Return [X, Y] of the center of cell containing provided text 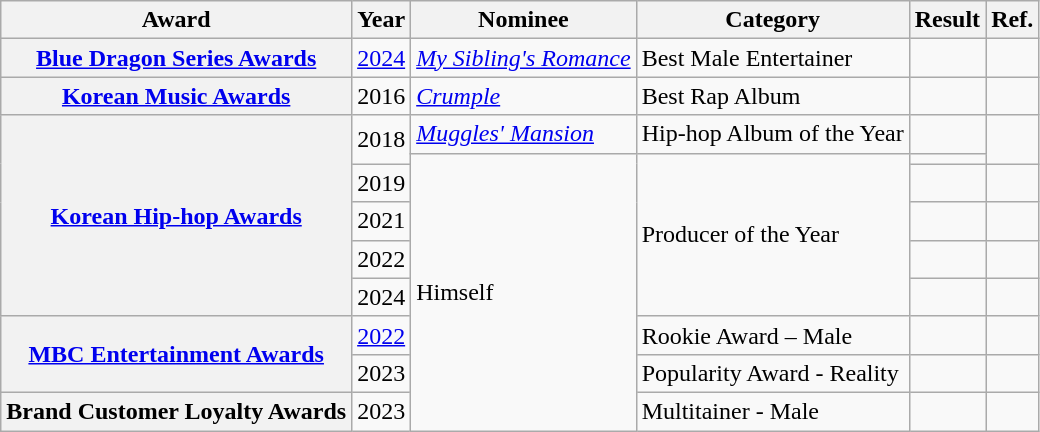
Category [772, 20]
Best Rap Album [772, 96]
2021 [382, 221]
Hip-hop Album of the Year [772, 134]
2016 [382, 96]
Korean Music Awards [176, 96]
Ref. [1012, 20]
Blue Dragon Series Awards [176, 58]
Rookie Award – Male [772, 335]
Award [176, 20]
Popularity Award - Reality [772, 373]
Brand Customer Loyalty Awards [176, 411]
Producer of the Year [772, 234]
Korean Hip-hop Awards [176, 216]
Result [947, 20]
MBC Entertainment Awards [176, 354]
My Sibling's Romance [524, 58]
Best Male Entertainer [772, 58]
Himself [524, 292]
Nominee [524, 20]
Crumple [524, 96]
2019 [382, 183]
Year [382, 20]
2018 [382, 140]
Multitainer - Male [772, 411]
Muggles' Mansion [524, 134]
